Find where the given text appears and provide that cell's center as (x, y) coordinate. 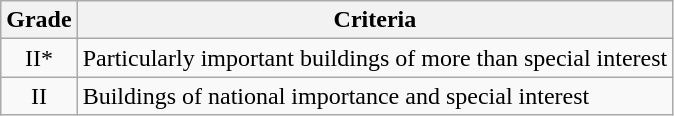
II (39, 96)
Criteria (375, 20)
Particularly important buildings of more than special interest (375, 58)
Grade (39, 20)
Buildings of national importance and special interest (375, 96)
II* (39, 58)
